Pinpoint the cell where the given text exists, returning its (X, Y) midpoint coordinate. 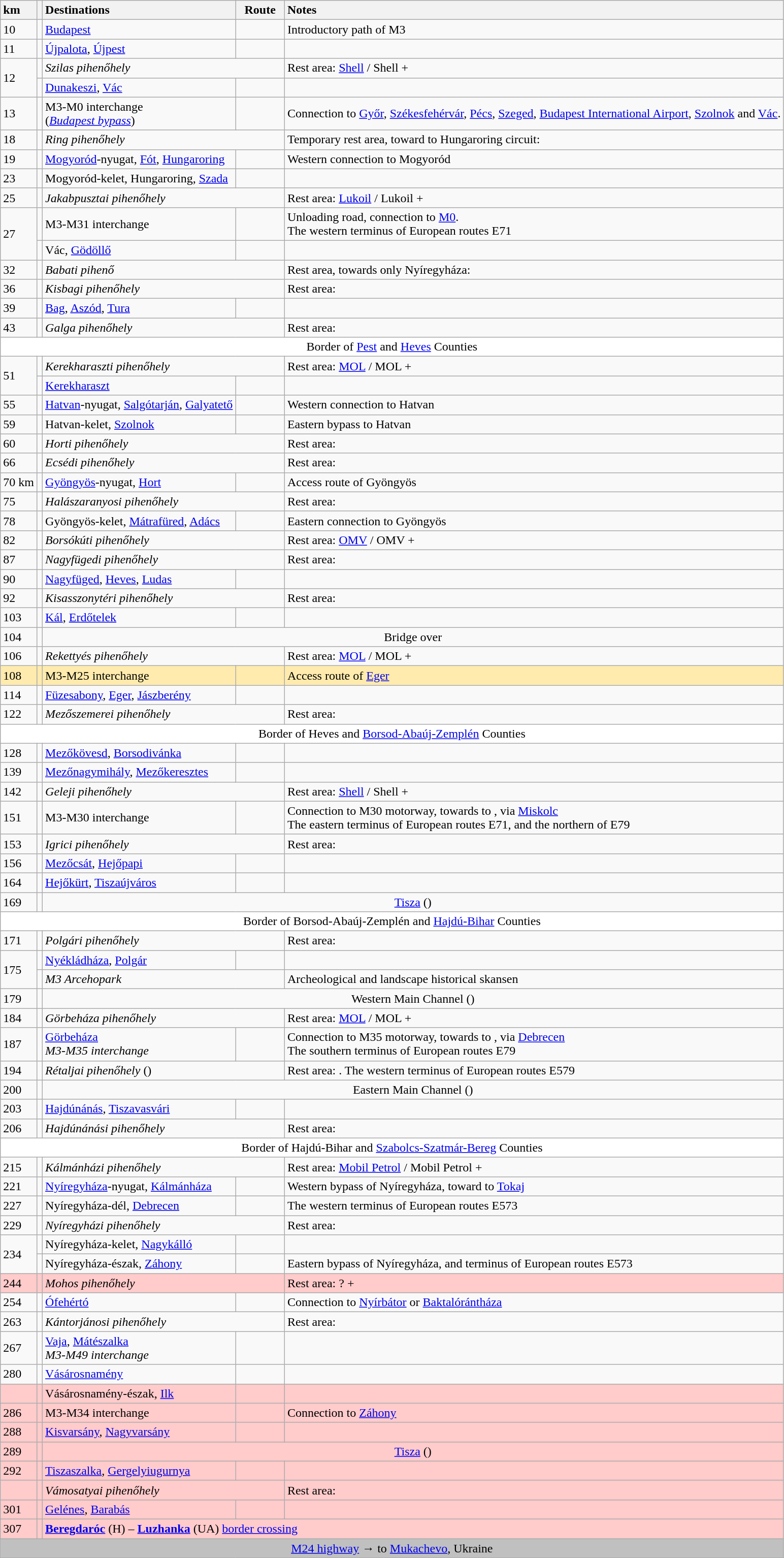
55 (19, 405)
206 (19, 1128)
Ecsédi pihenőhely (164, 463)
Mogyoród-nyugat, Fót, Hungaroring (139, 159)
92 (19, 598)
M3-M25 interchange (139, 676)
Eastern bypass to Hatvan (534, 424)
70 km (19, 482)
Mezőnagymihály, Mezőkeresztes (139, 772)
Hejőkürt, Tiszaújváros (139, 882)
Újpalota, Újpest (139, 49)
Mezőcsát, Hejőpapi (139, 863)
32 (19, 270)
60 (19, 443)
114 (19, 695)
Route (260, 10)
Unloading road, connection to M0.The western terminus of European routes E71 (534, 224)
267 (19, 1348)
Mezőszemerei pihenőhely (164, 714)
200 (19, 1090)
87 (19, 559)
Connection to Nyírbátor or Baktalórántháza (534, 1302)
39 (19, 308)
Kerekharaszti pihenőhely (164, 366)
122 (19, 714)
23 (19, 178)
Bridge over (413, 637)
Bag, Aszód, Tura (139, 308)
Connection to M35 motorway, towards to , via DebrecenThe southern terminus of European routes E79 (534, 1044)
263 (19, 1322)
Gelénes, Barabás (139, 1509)
Introductory path of M3 (534, 29)
11 (19, 49)
Hajdúnánási pihenőhely (164, 1128)
254 (19, 1302)
Hatvan-nyugat, Salgótarján, Galyatető (139, 405)
Border of Hajdú-Bihar and Szabolcs-Szatmár-Bereg Counties (392, 1148)
Western Main Channel () (413, 999)
Access route of Eger (534, 676)
Beregdaróc (H) – Luzhanka (UA) border crossing (413, 1529)
Nyíregyháza-kelet, Nagykálló (139, 1245)
Western connection to Hatvan (534, 405)
Nyíregyháza-dél, Debrecen (139, 1205)
Temporary rest area, toward to Hungaroring circuit: (534, 140)
179 (19, 999)
Kisbagi pihenőhely (164, 289)
Igrici pihenőhely (164, 844)
139 (19, 772)
234 (19, 1254)
Borsókúti pihenőhely (164, 540)
229 (19, 1225)
289 (19, 1451)
175 (19, 970)
Rest area: Lukoil / Lukoil + (534, 198)
221 (19, 1186)
Hajdúnánás, Tiszavasvári (139, 1109)
59 (19, 424)
Füzesabony, Eger, Jászberény (139, 695)
Nyíregyházi pihenőhely (164, 1225)
128 (19, 753)
Connection to M30 motorway, towards to , via MiskolcThe eastern terminus of European routes E71, and the northern of E79 (534, 818)
Ring pihenőhely (164, 140)
M3 Arcehopark (164, 979)
Rest area, towards only Nyíregyháza: (534, 270)
Rest area: . The western terminus of European routes E579 (534, 1070)
25 (19, 198)
Vaja, MátészalkaM3-M49 interchange (139, 1348)
Vásárosnamény (139, 1374)
301 (19, 1509)
Tiszaszalka, Gergelyiugurnya (139, 1471)
Horti pihenőhely (164, 443)
The western terminus of European routes E573 (534, 1205)
171 (19, 941)
Galga pihenőhely (164, 328)
27 (19, 234)
Vác, Gödöllő (139, 250)
Kál, Erdőtelek (139, 618)
51 (19, 376)
Border of Pest and Heves Counties (392, 347)
Kisvarsány, Nagyvarsány (139, 1432)
Connection to Záhony (534, 1413)
Halászaranyosi pihenőhely (164, 501)
Kerekharaszt (139, 386)
Babati pihenő (164, 270)
10 (19, 29)
Rétaljai pihenőhely () (164, 1070)
142 (19, 791)
Budapest (139, 29)
Vásárosnamény-észak, Ilk (139, 1393)
Mezőkövesd, Borsodivánka (139, 753)
Kisasszonytéri pihenőhely (164, 598)
Vámosatyai pihenőhely (164, 1490)
215 (19, 1167)
Nyíregyháza-észak, Záhony (139, 1264)
Eastern connection to Gyöngyös (534, 521)
Szilas pihenőhely (164, 68)
244 (19, 1283)
82 (19, 540)
Nyékládháza, Polgár (139, 960)
164 (19, 882)
Geleji pihenőhely (164, 791)
M3-M34 interchange (139, 1413)
Dunakeszi, Vác (139, 87)
GörbeházaM3-M35 interchange (139, 1044)
Gyöngyös-nyugat, Hort (139, 482)
307 (19, 1529)
Connection to Győr, Székesfehérvár, Pécs, Szeged, Budapest International Airport, Szolnok and Vác. (534, 114)
19 (19, 159)
151 (19, 818)
Rest area: ? + (534, 1283)
108 (19, 676)
Gyöngyös-kelet, Mátrafüred, Adács (139, 521)
104 (19, 637)
Kálmánházi pihenőhely (164, 1167)
Archeological and landscape historical skansen (534, 979)
Mogyoród-kelet, Hungaroring, Szada (139, 178)
Border of Heves and Borsod-Abaúj-Zemplén Counties (392, 734)
Ófehértó (139, 1302)
194 (19, 1070)
12 (19, 78)
Nagyfüged, Heves, Ludas (139, 579)
75 (19, 501)
Rest area: OMV / OMV + (534, 540)
187 (19, 1044)
43 (19, 328)
203 (19, 1109)
Nagyfügedi pihenőhely (164, 559)
153 (19, 844)
M3-M31 interchange (139, 224)
169 (19, 902)
M3-M0 interchange(Budapest bypass) (139, 114)
292 (19, 1471)
13 (19, 114)
Western connection to Mogyoród (534, 159)
Görbeháza pihenőhely (164, 1018)
M3-M30 interchange (139, 818)
Eastern bypass of Nyíregyháza, and terminus of European routes E573 (534, 1264)
Rekettyés pihenőhely (164, 656)
Access route of Gyöngyös (534, 482)
66 (19, 463)
103 (19, 618)
286 (19, 1413)
227 (19, 1205)
Hatvan-kelet, Szolnok (139, 424)
156 (19, 863)
Western bypass of Nyíregyháza, toward to Tokaj (534, 1186)
km (19, 10)
106 (19, 656)
288 (19, 1432)
Notes (534, 10)
90 (19, 579)
Nyíregyháza-nyugat, Kálmánháza (139, 1186)
36 (19, 289)
M24 highway → to Mukachevo, Ukraine (392, 1548)
Kántorjánosi pihenőhely (164, 1322)
Jakabpusztai pihenőhely (164, 198)
Destinations (139, 10)
Border of Borsod-Abaúj-Zemplén and Hajdú-Bihar Counties (392, 921)
Eastern Main Channel () (413, 1090)
184 (19, 1018)
18 (19, 140)
78 (19, 521)
Polgári pihenőhely (164, 941)
Mohos pihenőhely (164, 1283)
280 (19, 1374)
Rest area: Mobil Petrol / Mobil Petrol + (534, 1167)
